Find where the given text appears and provide that cell's center as [X, Y] coordinate. 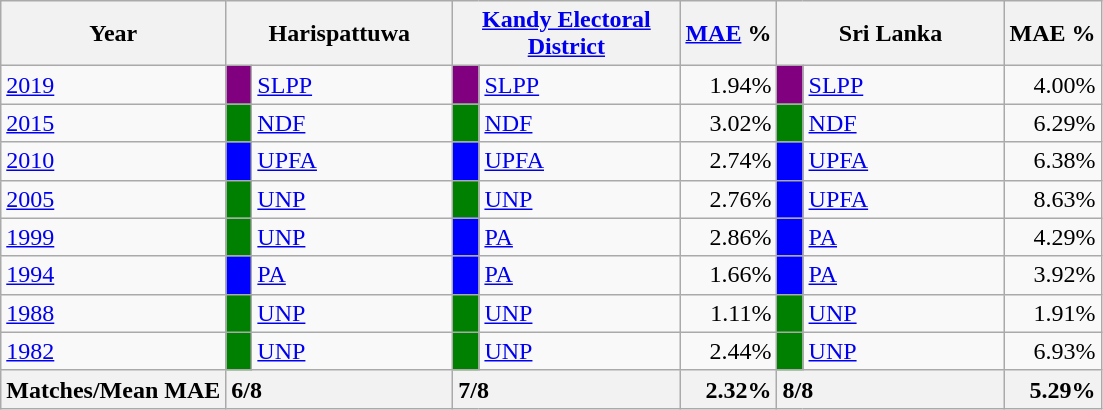
Kandy Electoral District [566, 34]
3.92% [1052, 275]
2015 [114, 123]
Year [114, 34]
2.44% [728, 351]
4.00% [1052, 85]
1988 [114, 313]
1982 [114, 351]
1.11% [728, 313]
4.29% [1052, 237]
2019 [114, 85]
1994 [114, 275]
1.66% [728, 275]
6/8 [340, 389]
2.86% [728, 237]
2.32% [728, 389]
Harispattuwa [340, 34]
7/8 [566, 389]
Matches/Mean MAE [114, 389]
6.29% [1052, 123]
2.76% [728, 199]
6.93% [1052, 351]
2005 [114, 199]
1.94% [728, 85]
8/8 [890, 389]
2010 [114, 161]
5.29% [1052, 389]
1999 [114, 237]
3.02% [728, 123]
2.74% [728, 161]
1.91% [1052, 313]
8.63% [1052, 199]
6.38% [1052, 161]
Sri Lanka [890, 34]
